Detect which cell encompasses the target text, then output its [X, Y] center coordinate. 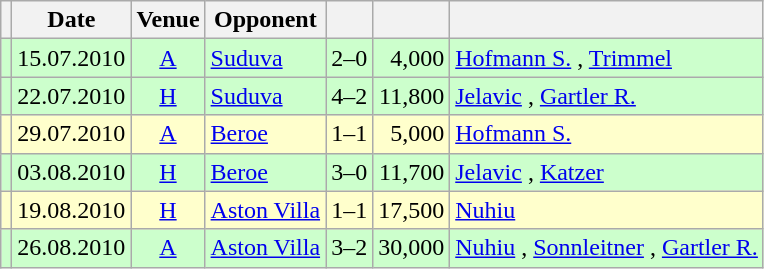
3–2 [350, 248]
30,000 [412, 248]
Jelavic , Gartler R. [607, 96]
Venue [168, 20]
4,000 [412, 58]
03.08.2010 [72, 172]
17,500 [412, 210]
Jelavic , Katzer [607, 172]
2–0 [350, 58]
Date [72, 20]
29.07.2010 [72, 134]
3–0 [350, 172]
22.07.2010 [72, 96]
Hofmann S. , Trimmel [607, 58]
26.08.2010 [72, 248]
19.08.2010 [72, 210]
15.07.2010 [72, 58]
Opponent [266, 20]
11,800 [412, 96]
11,700 [412, 172]
Nuhiu [607, 210]
5,000 [412, 134]
4–2 [350, 96]
Hofmann S. [607, 134]
Nuhiu , Sonnleitner , Gartler R. [607, 248]
